Determine the [x, y] coordinate at the center of the cell enclosing the given text.  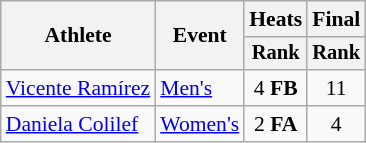
Event [200, 36]
Daniela Colilef [78, 124]
4 [336, 124]
4 FB [276, 88]
Men's [200, 88]
Athlete [78, 36]
Vicente Ramírez [78, 88]
Final [336, 19]
11 [336, 88]
Women's [200, 124]
2 FA [276, 124]
Heats [276, 19]
